For the text-containing cell, return its midpoint in [X, Y] coordinate format. 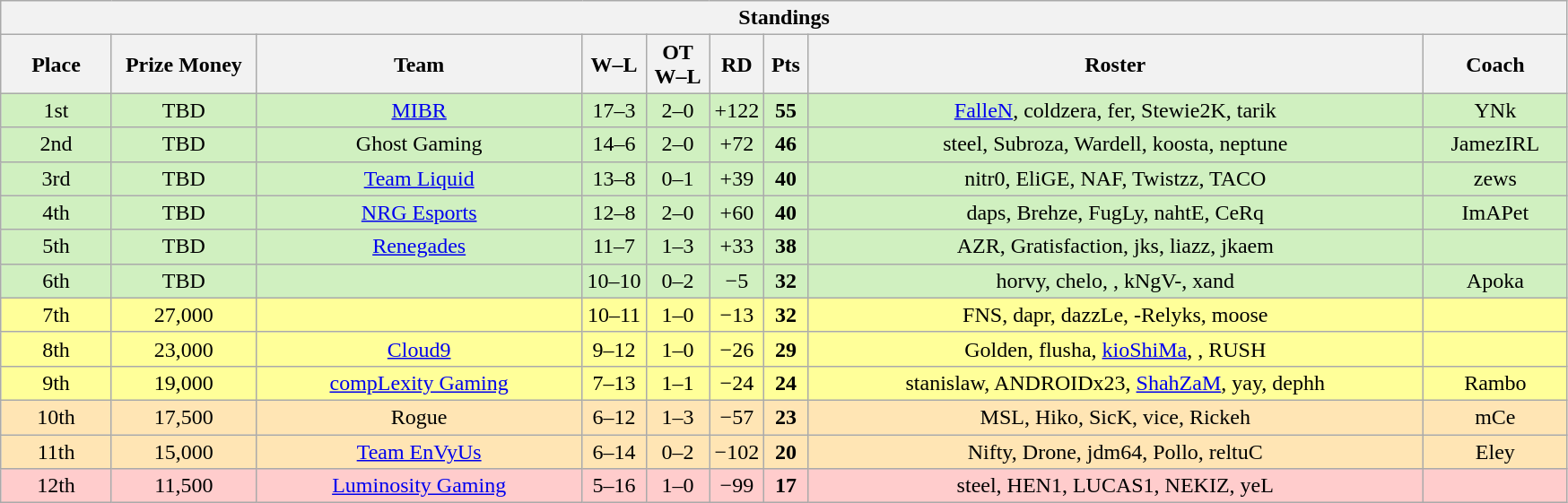
stanislaw, ANDROIDx23, ShahZaM, yay, dephh [1115, 383]
23,000 [183, 349]
10–10 [614, 281]
17,500 [183, 417]
Standings [784, 18]
12–8 [614, 212]
24 [786, 383]
1st [57, 110]
13–8 [614, 178]
Apoka [1494, 281]
6th [57, 281]
46 [786, 144]
Ghost Gaming [419, 144]
Team [419, 65]
Prize Money [183, 65]
RD [737, 65]
+72 [737, 144]
Team Liquid [419, 178]
10–11 [614, 315]
−24 [737, 383]
15,000 [183, 451]
6–12 [614, 417]
NRG Esports [419, 212]
9th [57, 383]
3rd [57, 178]
Golden, flusha, kioShiMa, , RUSH [1115, 349]
ImAPet [1494, 212]
23 [786, 417]
Rogue [419, 417]
Renegades [419, 247]
FalleN, coldzera, fer, Stewie2K, tarik [1115, 110]
11–7 [614, 247]
zews [1494, 178]
11,500 [183, 486]
8th [57, 349]
+60 [737, 212]
Place [57, 65]
12th [57, 486]
mCe [1494, 417]
27,000 [183, 315]
Cloud9 [419, 349]
W–L [614, 65]
4th [57, 212]
9–12 [614, 349]
OTW–L [678, 65]
AZR, Gratisfaction, jks, liazz, jkaem [1115, 247]
−13 [737, 315]
horvy, chelo, , kNgV-, xand [1115, 281]
Luminosity Gaming [419, 486]
YNk [1494, 110]
5–16 [614, 486]
+122 [737, 110]
−26 [737, 349]
2nd [57, 144]
+33 [737, 247]
7th [57, 315]
compLexity Gaming [419, 383]
−5 [737, 281]
10th [57, 417]
steel, Subroza, Wardell, koosta, neptune [1115, 144]
29 [786, 349]
38 [786, 247]
7–13 [614, 383]
JamezIRL [1494, 144]
6–14 [614, 451]
−99 [737, 486]
17–3 [614, 110]
17 [786, 486]
−102 [737, 451]
+39 [737, 178]
19,000 [183, 383]
Pts [786, 65]
MSL, Hiko, SicK, vice, Rickeh [1115, 417]
14–6 [614, 144]
−57 [737, 417]
Nifty, Drone, jdm64, Pollo, reltuC [1115, 451]
Eley [1494, 451]
daps, Brehze, FugLy, nahtE, CeRq [1115, 212]
1–1 [678, 383]
Coach [1494, 65]
MIBR [419, 110]
Rambo [1494, 383]
steel, HEN1, LUCAS1, NEKIZ, yeL [1115, 486]
5th [57, 247]
Roster [1115, 65]
Team EnVyUs [419, 451]
55 [786, 110]
20 [786, 451]
0–1 [678, 178]
11th [57, 451]
nitr0, EliGE, NAF, Twistzz, TACO [1115, 178]
FNS, dapr, dazzLe, -Relyks, moose [1115, 315]
